Return (X, Y) of the center of cell containing provided text 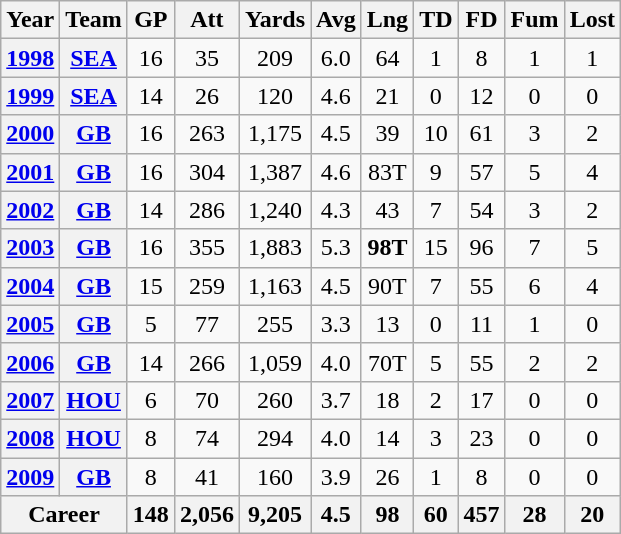
17 (482, 400)
304 (206, 172)
266 (206, 362)
260 (274, 400)
2009 (30, 477)
GP (150, 20)
Fum (534, 20)
5.3 (336, 248)
20 (592, 515)
21 (387, 96)
10 (436, 134)
90T (387, 286)
39 (387, 134)
2005 (30, 324)
1999 (30, 96)
355 (206, 248)
1,240 (274, 210)
TD (436, 20)
1,059 (274, 362)
61 (482, 134)
98T (387, 248)
1,387 (274, 172)
12 (482, 96)
4.3 (336, 210)
9 (436, 172)
3.9 (336, 477)
FD (482, 20)
Lng (387, 20)
286 (206, 210)
1,175 (274, 134)
2006 (30, 362)
23 (482, 438)
70 (206, 400)
Team (94, 20)
2007 (30, 400)
3.3 (336, 324)
54 (482, 210)
64 (387, 58)
Lost (592, 20)
2,056 (206, 515)
2001 (30, 172)
41 (206, 477)
148 (150, 515)
Career (64, 515)
2000 (30, 134)
1,883 (274, 248)
2002 (30, 210)
1998 (30, 58)
57 (482, 172)
255 (274, 324)
60 (436, 515)
Yards (274, 20)
96 (482, 248)
43 (387, 210)
74 (206, 438)
Year (30, 20)
120 (274, 96)
294 (274, 438)
2003 (30, 248)
1,163 (274, 286)
Avg (336, 20)
6.0 (336, 58)
70T (387, 362)
2004 (30, 286)
13 (387, 324)
263 (206, 134)
3.7 (336, 400)
9,205 (274, 515)
11 (482, 324)
457 (482, 515)
83T (387, 172)
209 (274, 58)
160 (274, 477)
98 (387, 515)
77 (206, 324)
35 (206, 58)
18 (387, 400)
Att (206, 20)
2008 (30, 438)
259 (206, 286)
28 (534, 515)
